Provide the [X, Y] coordinate of the cell's center where the given text is located.  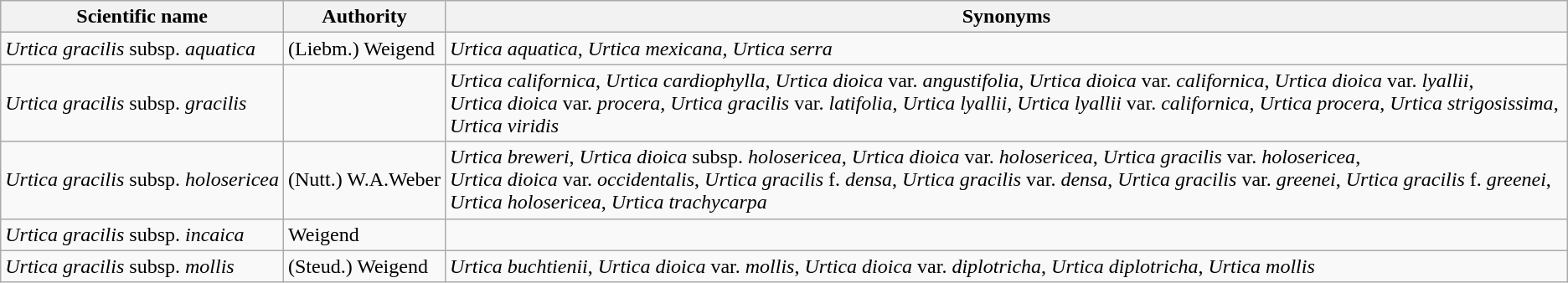
(Nutt.) W.A.Weber [364, 180]
Urtica gracilis subsp. gracilis [142, 103]
Scientific name [142, 17]
Urtica gracilis subsp. aquatica [142, 49]
Urtica gracilis subsp. incaica [142, 234]
Urtica buchtienii, Urtica dioica var. mollis, Urtica dioica var. diplotricha, Urtica diplotricha, Urtica mollis [1007, 266]
(Liebm.) Weigend [364, 49]
Urtica aquatica, Urtica mexicana, Urtica serra [1007, 49]
Urtica gracilis subsp. mollis [142, 266]
Urtica gracilis subsp. holosericea [142, 180]
(Steud.) Weigend [364, 266]
Synonyms [1007, 17]
Authority [364, 17]
Weigend [364, 234]
